Provide the [X, Y] coordinate of the cell's center where the given text is located.  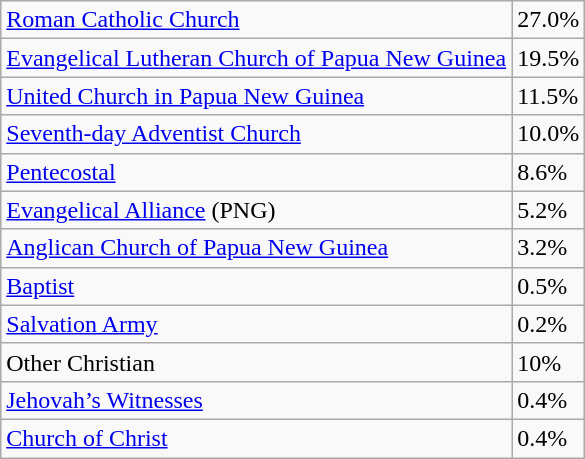
Church of Christ [256, 438]
Seventh-day Adventist Church [256, 134]
Jehovah’s Witnesses [256, 400]
United Church in Papua New Guinea [256, 96]
10.0% [548, 134]
Anglican Church of Papua New Guinea [256, 248]
Roman Catholic Church [256, 20]
Pentecostal [256, 172]
10% [548, 362]
19.5% [548, 58]
Evangelical Lutheran Church of Papua New Guinea [256, 58]
Evangelical Alliance (PNG) [256, 210]
8.6% [548, 172]
Baptist [256, 286]
Other Christian [256, 362]
11.5% [548, 96]
3.2% [548, 248]
5.2% [548, 210]
Salvation Army [256, 324]
27.0% [548, 20]
0.5% [548, 286]
0.2% [548, 324]
